Capture the cell that displays the provided text and extract its [x, y] central coordinate. 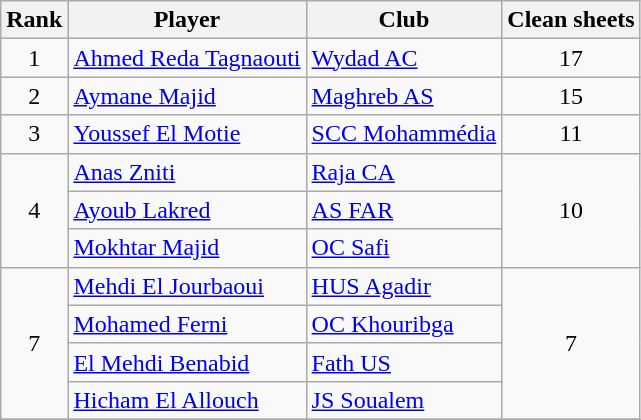
Anas Zniti [187, 172]
2 [34, 96]
Mohamed Ferni [187, 324]
Youssef El Motie [187, 134]
Mehdi El Jourbaoui [187, 286]
Ayoub Lakred [187, 210]
Clean sheets [571, 20]
El Mehdi Benabid [187, 362]
JS Soualem [404, 400]
Hicham El Allouch [187, 400]
Maghreb AS [404, 96]
Ahmed Reda Tagnaouti [187, 58]
SCC Mohammédia [404, 134]
Rank [34, 20]
1 [34, 58]
15 [571, 96]
Fath US [404, 362]
OC Khouribga [404, 324]
3 [34, 134]
Player [187, 20]
17 [571, 58]
OC Safi [404, 248]
Mokhtar Majid [187, 248]
Club [404, 20]
10 [571, 210]
11 [571, 134]
4 [34, 210]
Aymane Majid [187, 96]
Wydad AC [404, 58]
Raja CA [404, 172]
AS FAR [404, 210]
HUS Agadir [404, 286]
